Identify which cell holds the provided text, then report its [X, Y] central coordinate. 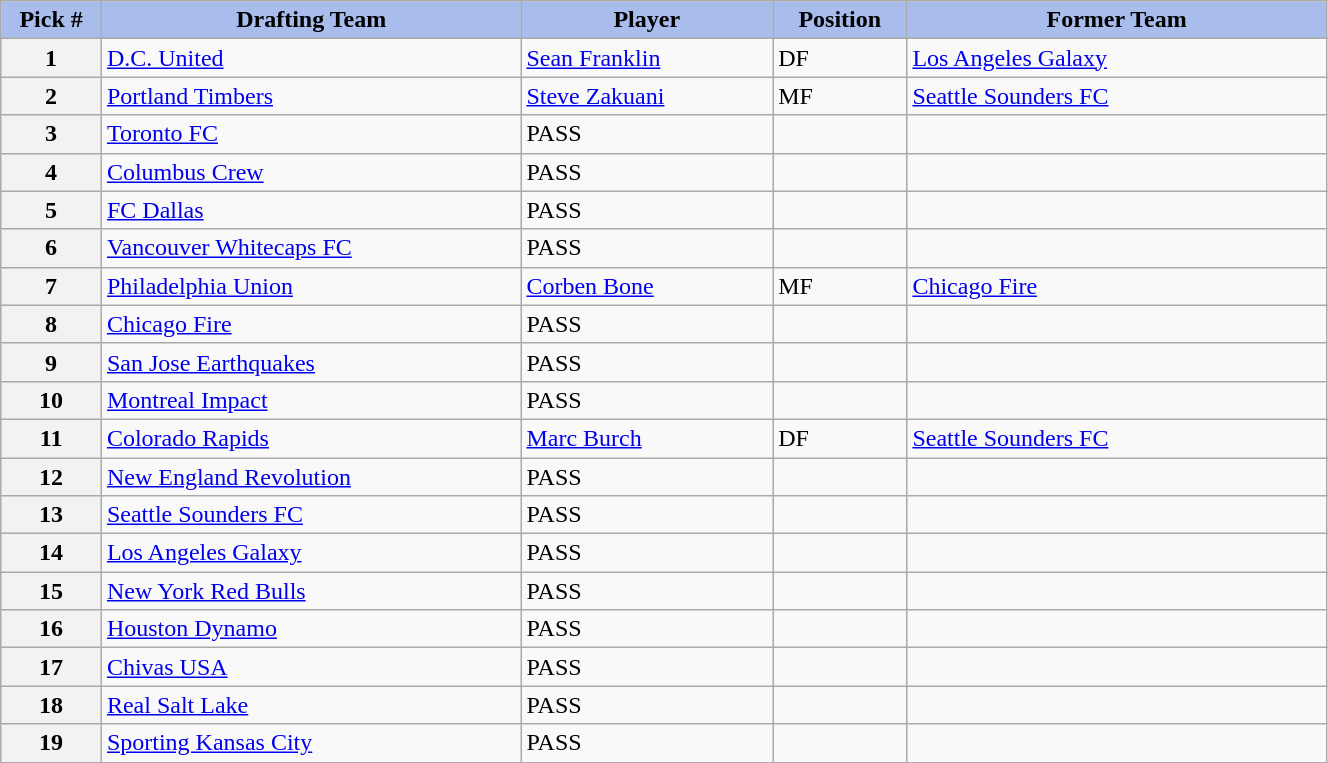
Houston Dynamo [311, 629]
10 [52, 400]
New York Red Bulls [311, 591]
16 [52, 629]
Sporting Kansas City [311, 743]
Columbus Crew [311, 172]
Drafting Team [311, 20]
13 [52, 515]
Portland Timbers [311, 96]
1 [52, 58]
New England Revolution [311, 477]
Philadelphia Union [311, 286]
12 [52, 477]
5 [52, 210]
Former Team [1117, 20]
17 [52, 667]
Position [840, 20]
Sean Franklin [647, 58]
D.C. United [311, 58]
Montreal Impact [311, 400]
9 [52, 362]
Chivas USA [311, 667]
Toronto FC [311, 134]
Colorado Rapids [311, 438]
Pick # [52, 20]
San Jose Earthquakes [311, 362]
Marc Burch [647, 438]
18 [52, 705]
Player [647, 20]
8 [52, 324]
Steve Zakuani [647, 96]
2 [52, 96]
11 [52, 438]
Real Salt Lake [311, 705]
14 [52, 553]
Corben Bone [647, 286]
FC Dallas [311, 210]
15 [52, 591]
4 [52, 172]
7 [52, 286]
6 [52, 248]
3 [52, 134]
19 [52, 743]
Vancouver Whitecaps FC [311, 248]
